Determine the [x, y] coordinate at the center of the cell enclosing the given text.  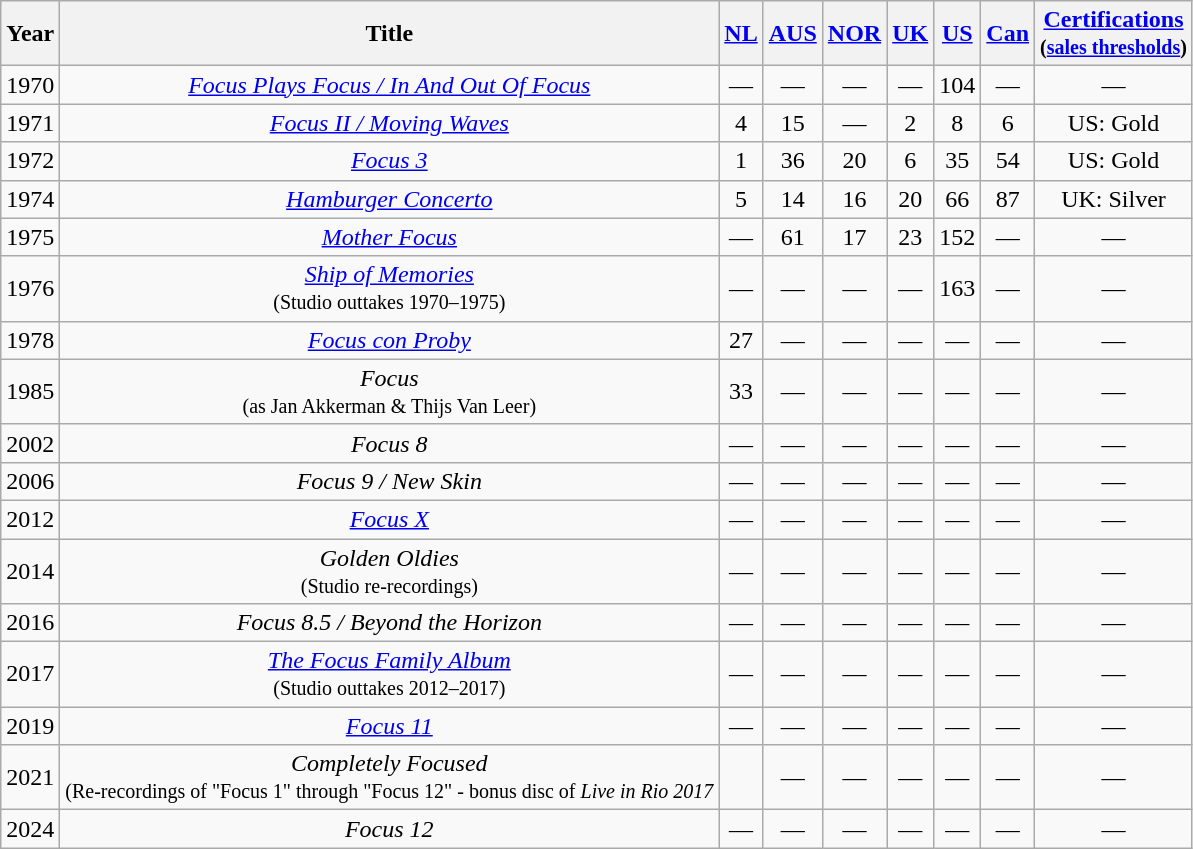
27 [741, 340]
US [958, 34]
2012 [30, 519]
NL [741, 34]
104 [958, 85]
Title [390, 34]
1975 [30, 237]
2006 [30, 481]
54 [1008, 161]
Focus con Proby [390, 340]
Focus 9 / New Skin [390, 481]
Focus II / Moving Waves [390, 123]
163 [958, 288]
5 [741, 199]
Mother Focus [390, 237]
Hamburger Concerto [390, 199]
1976 [30, 288]
2021 [30, 778]
Completely Focused (Re-recordings of "Focus 1" through "Focus 12" - bonus disc of Live in Rio 2017 [390, 778]
Ship of Memories(Studio outtakes 1970–1975) [390, 288]
2024 [30, 829]
1972 [30, 161]
Focus 8 [390, 443]
2017 [30, 674]
Year [30, 34]
UK [910, 34]
16 [854, 199]
1978 [30, 340]
Golden Oldies(Studio re-recordings) [390, 570]
4 [741, 123]
Can [1008, 34]
Focus X [390, 519]
Focus 12 [390, 829]
1974 [30, 199]
14 [792, 199]
8 [958, 123]
17 [854, 237]
1 [741, 161]
15 [792, 123]
2014 [30, 570]
87 [1008, 199]
1971 [30, 123]
The Focus Family Album(Studio outtakes 2012–2017) [390, 674]
1970 [30, 85]
Focus 3 [390, 161]
Focus 11 [390, 726]
NOR [854, 34]
2002 [30, 443]
2019 [30, 726]
2016 [30, 623]
1985 [30, 392]
61 [792, 237]
33 [741, 392]
Focus 8.5 / Beyond the Horizon [390, 623]
Focus Plays Focus / In And Out Of Focus [390, 85]
AUS [792, 34]
Certifications(sales thresholds) [1114, 34]
35 [958, 161]
2 [910, 123]
36 [792, 161]
66 [958, 199]
152 [958, 237]
23 [910, 237]
UK: Silver [1114, 199]
Focus(as Jan Akkerman & Thijs Van Leer) [390, 392]
